For the text-containing cell, return its midpoint in [X, Y] coordinate format. 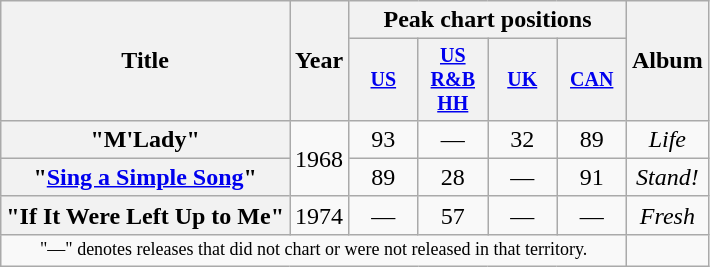
57 [452, 215]
28 [452, 177]
Peak chart positions [488, 20]
"If It Were Left Up to Me" [146, 215]
"Sing a Simple Song" [146, 177]
93 [384, 139]
91 [592, 177]
32 [522, 139]
Life [667, 139]
Fresh [667, 215]
Album [667, 61]
1968 [320, 158]
Title [146, 61]
"M'Lady" [146, 139]
CAN [592, 80]
"—" denotes releases that did not chart or were not released in that territory. [314, 250]
US [384, 80]
Year [320, 61]
Stand! [667, 177]
1974 [320, 215]
USR&BHH [452, 80]
UK [522, 80]
